Determine the [x, y] coordinate at the center of the cell enclosing the given text.  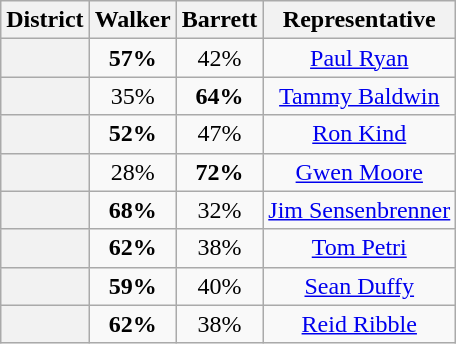
52% [132, 134]
Gwen Moore [360, 172]
Jim Sensenbrenner [360, 210]
Walker [132, 20]
Representative [360, 20]
59% [132, 286]
District [45, 20]
47% [220, 134]
57% [132, 58]
Tammy Baldwin [360, 96]
42% [220, 58]
Tom Petri [360, 248]
Ron Kind [360, 134]
64% [220, 96]
72% [220, 172]
Barrett [220, 20]
68% [132, 210]
Paul Ryan [360, 58]
Sean Duffy [360, 286]
32% [220, 210]
40% [220, 286]
35% [132, 96]
28% [132, 172]
Reid Ribble [360, 324]
